Detect which cell encompasses the target text, then output its [X, Y] center coordinate. 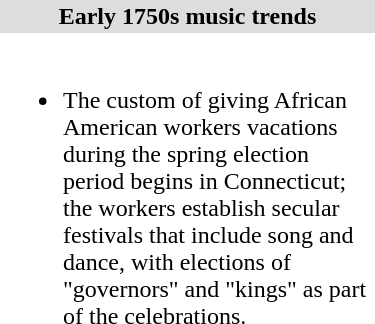
Early 1750s music trends [188, 16]
